Return (X, Y) of the center of cell containing provided text 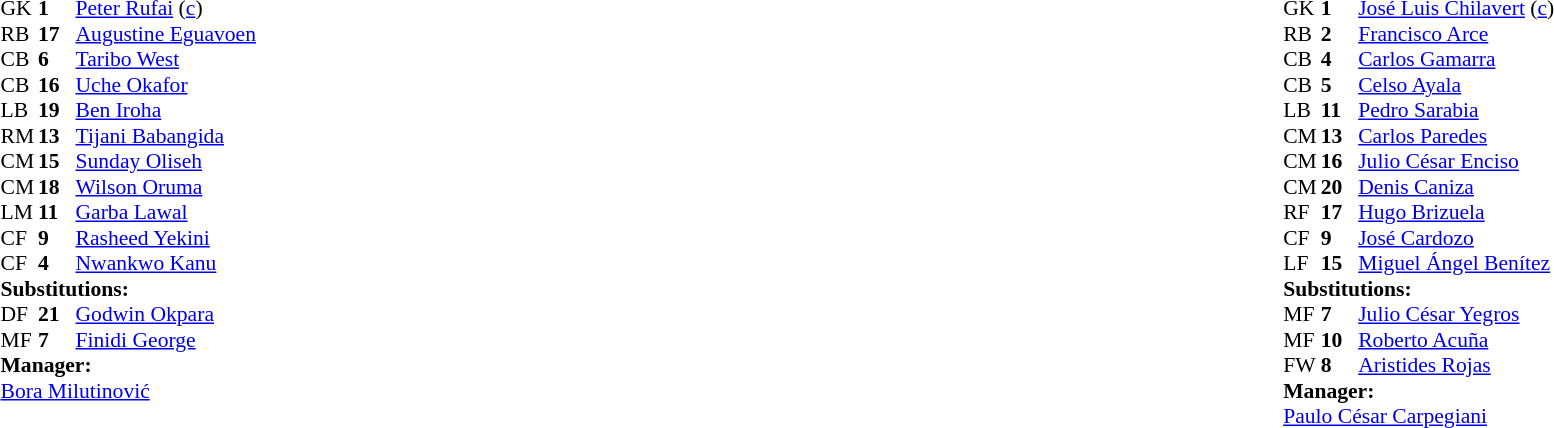
Taribo West (166, 59)
Hugo Brizuela (1456, 213)
10 (1340, 340)
2 (1340, 34)
Wilson Oruma (166, 187)
Denis Caniza (1456, 187)
5 (1340, 85)
RF (1302, 213)
Carlos Paredes (1456, 136)
FW (1302, 365)
Godwin Okpara (166, 315)
Ben Iroha (166, 111)
Rasheed Yekini (166, 238)
Uche Okafor (166, 85)
18 (57, 187)
8 (1340, 365)
Miguel Ángel Benítez (1456, 263)
Aristides Rojas (1456, 365)
Celso Ayala (1456, 85)
19 (57, 111)
6 (57, 59)
20 (1340, 187)
Garba Lawal (166, 213)
21 (57, 315)
Carlos Gamarra (1456, 59)
Julio César Yegros (1456, 315)
LM (19, 213)
Bora Milutinović (128, 391)
Francisco Arce (1456, 34)
Roberto Acuña (1456, 340)
RM (19, 136)
LF (1302, 263)
Finidi George (166, 340)
José Cardozo (1456, 238)
Julio César Enciso (1456, 161)
Nwankwo Kanu (166, 263)
Sunday Oliseh (166, 161)
Augustine Eguavoen (166, 34)
DF (19, 315)
Tijani Babangida (166, 136)
Pedro Sarabia (1456, 111)
